For the text-containing cell, return its midpoint in (X, Y) coordinate format. 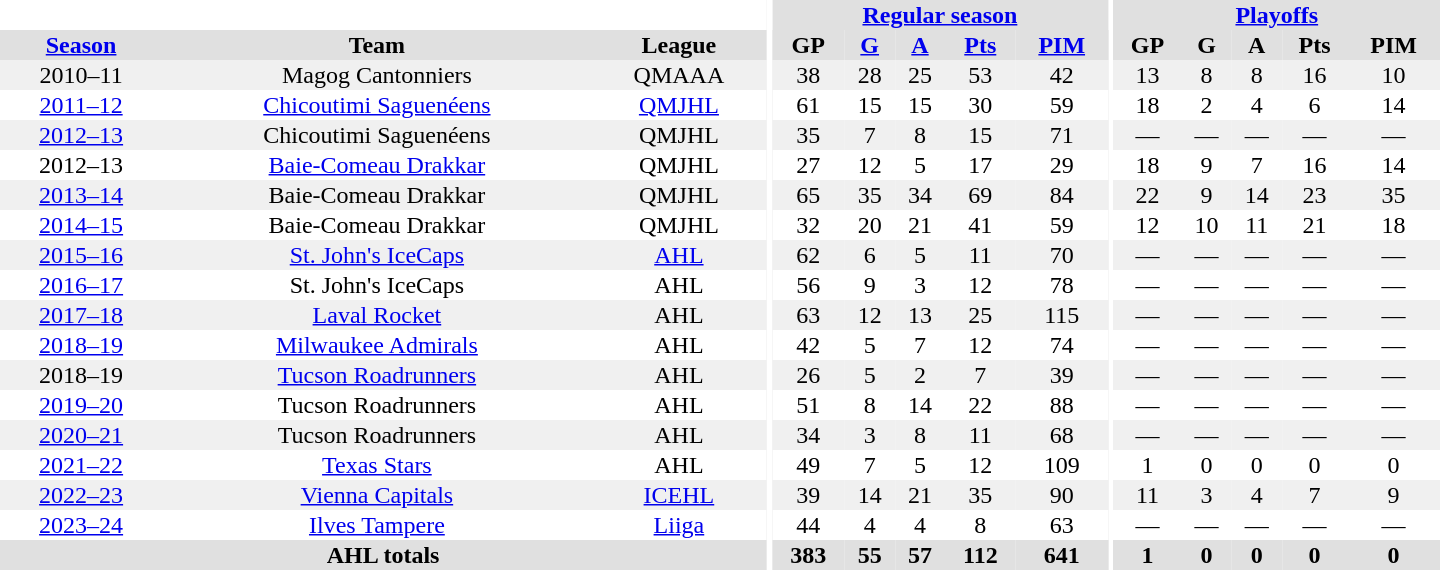
17 (980, 165)
61 (808, 105)
27 (808, 165)
20 (870, 225)
112 (980, 555)
38 (808, 75)
Magog Cantonniers (376, 75)
2011–12 (81, 105)
26 (808, 375)
Team (376, 45)
Liiga (680, 525)
56 (808, 285)
78 (1062, 285)
32 (808, 225)
AHL totals (383, 555)
49 (808, 465)
Laval Rocket (376, 315)
70 (1062, 255)
League (680, 45)
90 (1062, 495)
2016–17 (81, 285)
2023–24 (81, 525)
69 (980, 195)
641 (1062, 555)
Milwaukee Admirals (376, 345)
2015–16 (81, 255)
2021–22 (81, 465)
51 (808, 405)
Vienna Capitals (376, 495)
Ilves Tampere (376, 525)
55 (870, 555)
23 (1314, 195)
2022–23 (81, 495)
53 (980, 75)
2010–11 (81, 75)
41 (980, 225)
2017–18 (81, 315)
115 (1062, 315)
28 (870, 75)
29 (1062, 165)
Regular season (940, 15)
2014–15 (81, 225)
2019–20 (81, 405)
88 (1062, 405)
2013–14 (81, 195)
68 (1062, 435)
71 (1062, 135)
ICEHL (680, 495)
Season (81, 45)
383 (808, 555)
Playoffs (1277, 15)
Texas Stars (376, 465)
QMAAA (680, 75)
62 (808, 255)
57 (920, 555)
30 (980, 105)
84 (1062, 195)
109 (1062, 465)
74 (1062, 345)
65 (808, 195)
44 (808, 525)
2020–21 (81, 435)
